For the text-containing cell, return its midpoint in [x, y] coordinate format. 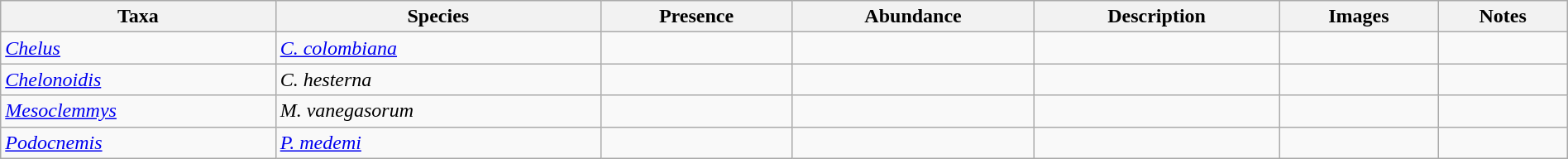
Description [1157, 17]
Mesoclemmys [138, 111]
P. medemi [438, 142]
Podocnemis [138, 142]
Species [438, 17]
Chelonoidis [138, 79]
Chelus [138, 48]
M. vanegasorum [438, 111]
C. hesterna [438, 79]
Abundance [913, 17]
C. colombiana [438, 48]
Notes [1503, 17]
Taxa [138, 17]
Presence [696, 17]
Images [1360, 17]
